Identify which cell holds the provided text, then report its (X, Y) central coordinate. 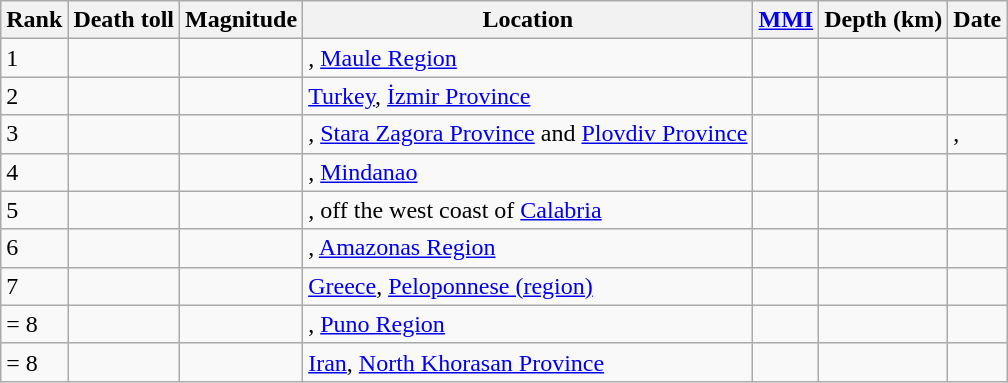
4 (34, 172)
, Amazonas Region (528, 248)
1 (34, 58)
MMI (786, 20)
, Mindanao (528, 172)
Greece, Peloponnese (region) (528, 286)
, off the west coast of Calabria (528, 210)
Iran, North Khorasan Province (528, 362)
Death toll (124, 20)
Depth (km) (884, 20)
3 (34, 134)
, Maule Region (528, 58)
, Stara Zagora Province and Plovdiv Province (528, 134)
7 (34, 286)
, (978, 134)
Location (528, 20)
Rank (34, 20)
, Puno Region (528, 324)
6 (34, 248)
Magnitude (242, 20)
2 (34, 96)
Date (978, 20)
5 (34, 210)
Turkey, İzmir Province (528, 96)
